Scan for the cell matching the given text and deliver its [x, y] coordinate at center. 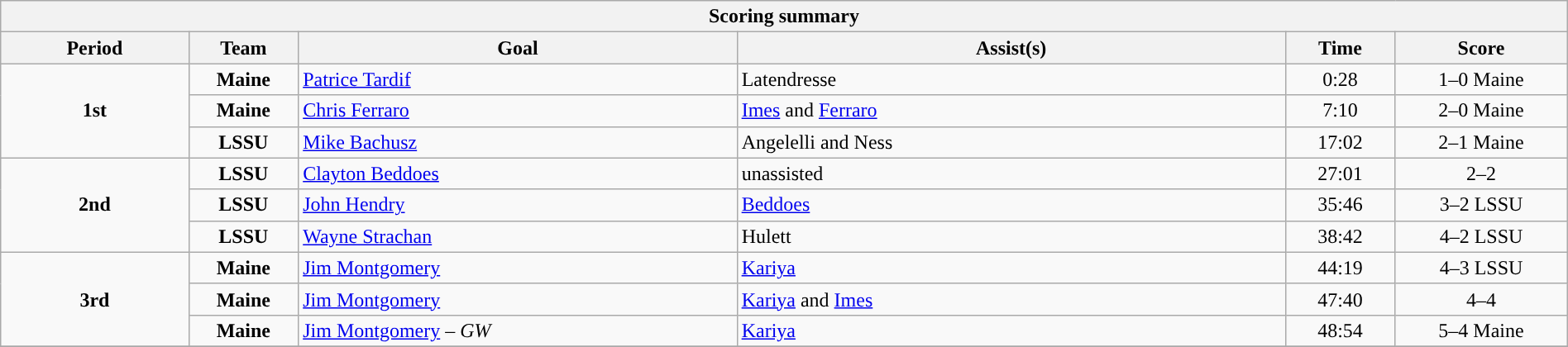
unassisted [1011, 173]
44:19 [1340, 268]
48:54 [1340, 330]
Wayne Strachan [518, 236]
Assist(s) [1011, 48]
Kariya and Imes [1011, 299]
Score [1481, 48]
Patrice Tardif [518, 79]
John Hendry [518, 205]
35:46 [1340, 205]
3rd [94, 299]
Beddoes [1011, 205]
Hulett [1011, 236]
Chris Ferraro [518, 111]
27:01 [1340, 173]
2nd [94, 205]
1–0 Maine [1481, 79]
Team [243, 48]
1st [94, 111]
Angelelli and Ness [1011, 142]
Imes and Ferraro [1011, 111]
17:02 [1340, 142]
38:42 [1340, 236]
0:28 [1340, 79]
3–2 LSSU [1481, 205]
Scoring summary [784, 17]
2–1 Maine [1481, 142]
5–4 Maine [1481, 330]
4–2 LSSU [1481, 236]
4–3 LSSU [1481, 268]
Mike Bachusz [518, 142]
Time [1340, 48]
Period [94, 48]
7:10 [1340, 111]
Clayton Beddoes [518, 173]
2–2 [1481, 173]
47:40 [1340, 299]
2–0 Maine [1481, 111]
Goal [518, 48]
4–4 [1481, 299]
Latendresse [1011, 79]
Jim Montgomery – GW [518, 330]
